For the text-containing cell, return its midpoint in [X, Y] coordinate format. 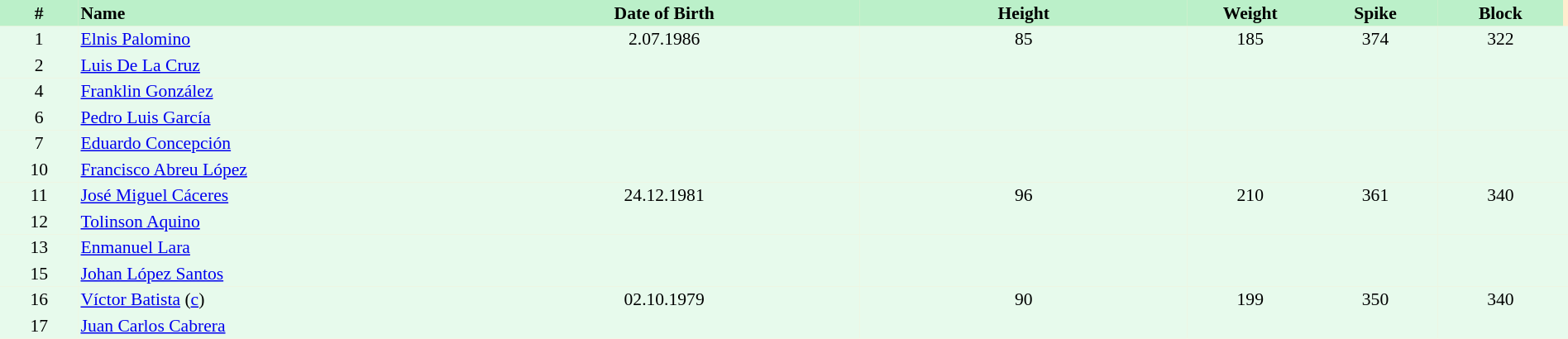
13 [39, 248]
Víctor Batista (c) [273, 299]
85 [1024, 40]
322 [1500, 40]
199 [1250, 299]
Date of Birth [664, 13]
15 [39, 274]
24.12.1981 [664, 195]
374 [1374, 40]
96 [1024, 195]
Block [1500, 13]
361 [1374, 195]
17 [39, 326]
210 [1250, 195]
02.10.1979 [664, 299]
10 [39, 169]
4 [39, 91]
Francisco Abreu López [273, 169]
Johan López Santos [273, 274]
Tolinson Aquino [273, 222]
185 [1250, 40]
16 [39, 299]
350 [1374, 299]
6 [39, 117]
Height [1024, 13]
Name [273, 13]
7 [39, 144]
Eduardo Concepción [273, 144]
Luis De La Cruz [273, 65]
Elnis Palomino [273, 40]
2.07.1986 [664, 40]
Weight [1250, 13]
1 [39, 40]
# [39, 13]
12 [39, 222]
11 [39, 195]
90 [1024, 299]
José Miguel Cáceres [273, 195]
2 [39, 65]
Spike [1374, 13]
Juan Carlos Cabrera [273, 326]
Pedro Luis García [273, 117]
Enmanuel Lara [273, 248]
Franklin González [273, 91]
